Return (X, Y) of the center of cell containing provided text 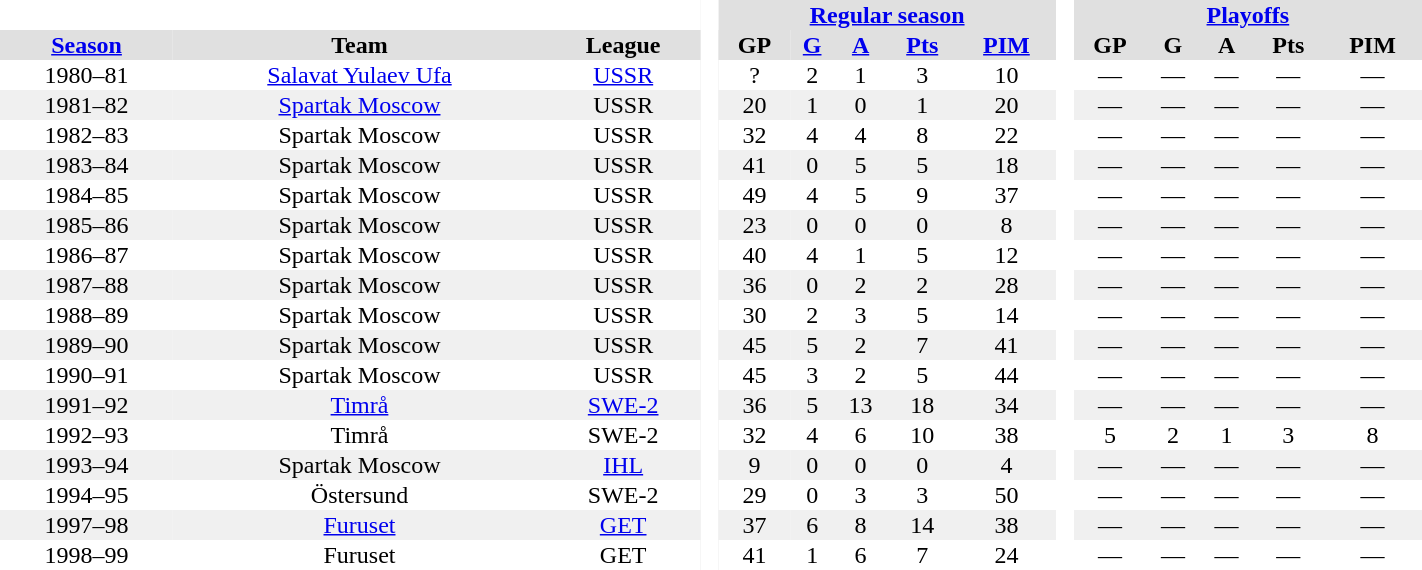
1991–92 (86, 405)
1994–95 (86, 495)
22 (1006, 135)
1990–91 (86, 375)
50 (1006, 495)
29 (754, 495)
1984–85 (86, 195)
1989–90 (86, 345)
? (754, 75)
23 (754, 225)
13 (861, 405)
Team (360, 45)
12 (1006, 255)
Salavat Yulaev Ufa (360, 75)
1993–94 (86, 465)
34 (1006, 405)
IHL (624, 465)
1992–93 (86, 435)
30 (754, 315)
28 (1006, 285)
Östersund (360, 495)
League (624, 45)
1998–99 (86, 555)
40 (754, 255)
1985–86 (86, 225)
24 (1006, 555)
1997–98 (86, 525)
1986–87 (86, 255)
1982–83 (86, 135)
1983–84 (86, 165)
44 (1006, 375)
Season (86, 45)
Regular season (887, 15)
1988–89 (86, 315)
1980–81 (86, 75)
49 (754, 195)
1987–88 (86, 285)
1981–82 (86, 105)
Playoffs (1248, 15)
